Extract the [X, Y] coordinate from the center of the cell holding the provided text.  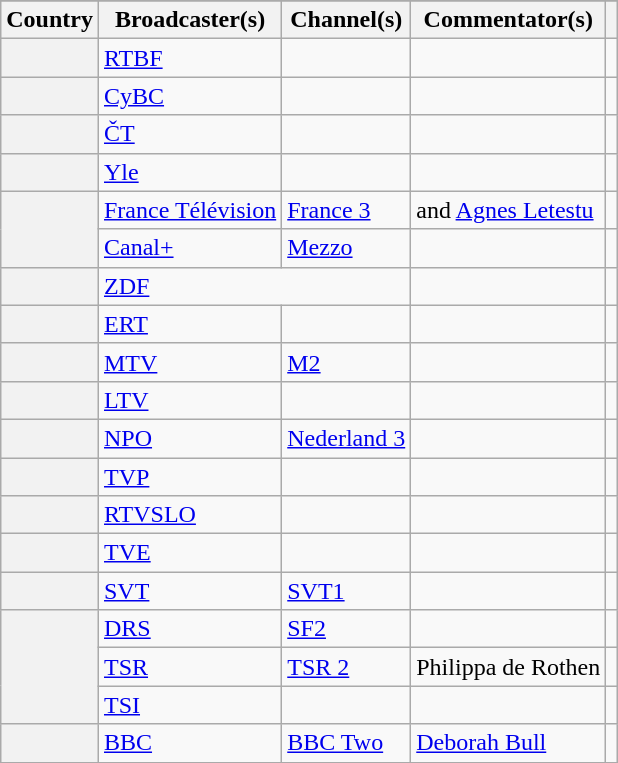
and Agnes Letestu [508, 210]
Nederland 3 [346, 438]
CyBC [190, 96]
ZDF [254, 286]
Yle [190, 172]
Channel(s) [346, 20]
LTV [190, 400]
TVP [190, 477]
Deborah Bull [508, 743]
Canal+ [190, 248]
TSR [190, 667]
TSI [190, 705]
Country [50, 20]
BBC [190, 743]
Commentator(s) [508, 20]
SF2 [346, 629]
RTBF [190, 58]
MTV [190, 362]
NPO [190, 438]
DRS [190, 629]
M2 [346, 362]
ČT [190, 134]
TSR 2 [346, 667]
SVT [190, 591]
Mezzo [346, 248]
BBC Two [346, 743]
France 3 [346, 210]
RTVSLO [190, 515]
France Télévision [190, 210]
TVE [190, 553]
ERT [190, 324]
SVT1 [346, 591]
Philippa de Rothen [508, 667]
Broadcaster(s) [190, 20]
